Output the [x, y] coordinate of the center of the cell containing the given text.  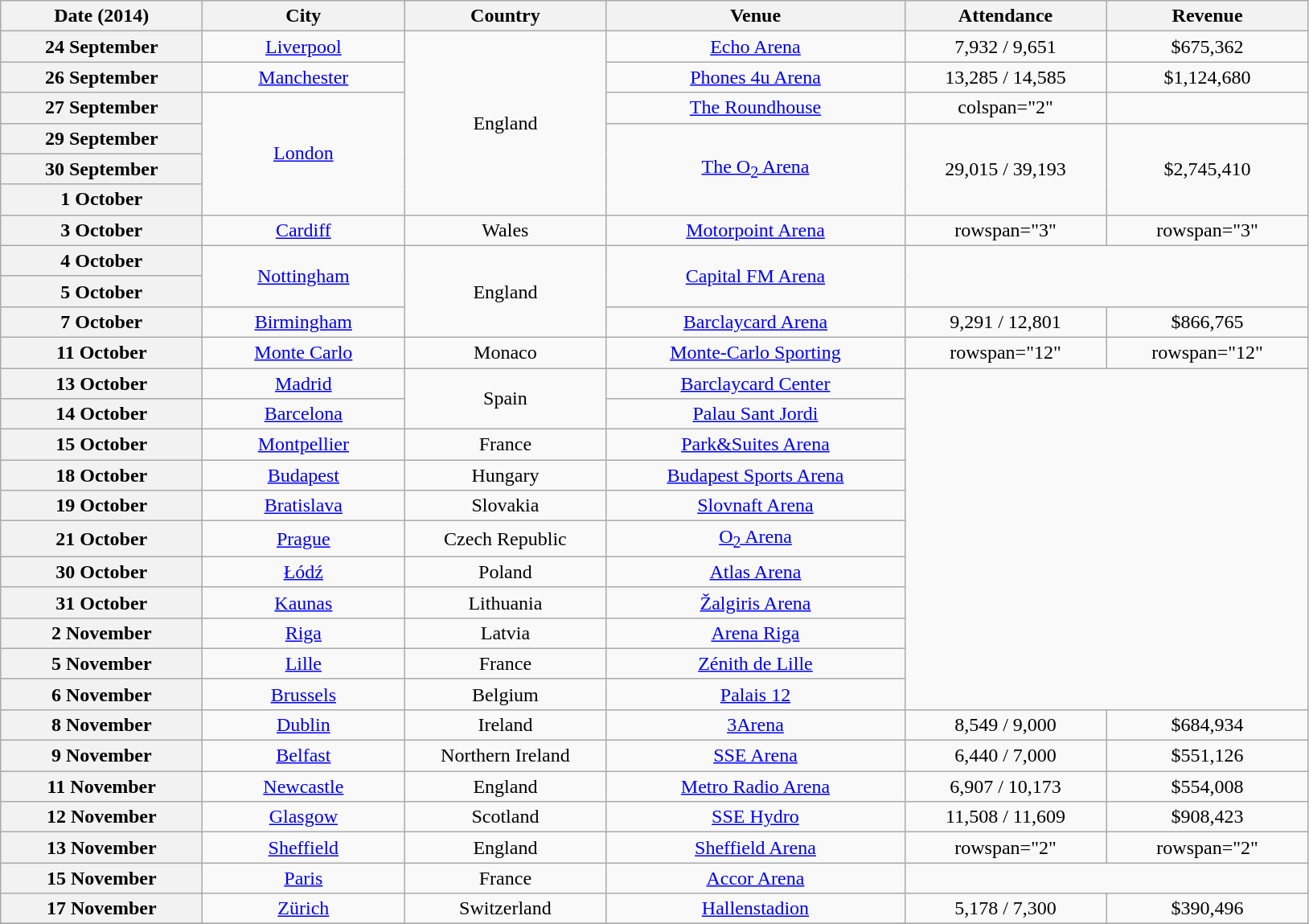
Motorpoint Arena [756, 230]
Sheffield [304, 848]
Montpellier [304, 445]
29 September [101, 138]
12 November [101, 817]
Budapest Sports Arena [756, 475]
13 October [101, 384]
Lithuania [505, 602]
Park&Suites Arena [756, 445]
5,178 / 7,300 [1005, 909]
Monaco [505, 352]
Hallenstadion [756, 909]
Newcastle [304, 786]
$390,496 [1208, 909]
Lille [304, 663]
29,015 / 39,193 [1005, 169]
14 October [101, 414]
Birmingham [304, 322]
$866,765 [1208, 322]
15 October [101, 445]
Metro Radio Arena [756, 786]
Slovakia [505, 506]
$1,124,680 [1208, 77]
Capital FM Arena [756, 276]
6,440 / 7,000 [1005, 756]
4 October [101, 261]
17 November [101, 909]
13,285 / 14,585 [1005, 77]
Phones 4u Arena [756, 77]
SSE Hydro [756, 817]
Northern Ireland [505, 756]
27 September [101, 108]
8 November [101, 725]
Manchester [304, 77]
Echo Arena [756, 47]
City [304, 16]
6,907 / 10,173 [1005, 786]
Brussels [304, 694]
Latvia [505, 633]
7 October [101, 322]
Liverpool [304, 47]
Scotland [505, 817]
colspan="2" [1005, 108]
Zénith de Lille [756, 663]
Palau Sant Jordi [756, 414]
Monte-Carlo Sporting [756, 352]
Dublin [304, 725]
30 October [101, 572]
9,291 / 12,801 [1005, 322]
O2 Arena [756, 539]
11,508 / 11,609 [1005, 817]
Accor Arena [756, 878]
Switzerland [505, 909]
3Arena [756, 725]
Bratislava [304, 506]
2 November [101, 633]
Venue [756, 16]
8,549 / 9,000 [1005, 725]
Łódź [304, 572]
Madrid [304, 384]
11 November [101, 786]
Atlas Arena [756, 572]
SSE Arena [756, 756]
Barclaycard Center [756, 384]
$2,745,410 [1208, 169]
9 November [101, 756]
Zürich [304, 909]
Czech Republic [505, 539]
Barclaycard Arena [756, 322]
Attendance [1005, 16]
Sheffield Arena [756, 848]
Cardiff [304, 230]
1 October [101, 199]
Budapest [304, 475]
Country [505, 16]
Date (2014) [101, 16]
18 October [101, 475]
Revenue [1208, 16]
5 November [101, 663]
$684,934 [1208, 725]
11 October [101, 352]
5 October [101, 291]
$551,126 [1208, 756]
Wales [505, 230]
Barcelona [304, 414]
Palais 12 [756, 694]
Poland [505, 572]
Slovnaft Arena [756, 506]
6 November [101, 694]
Spain [505, 399]
The O2 Arena [756, 169]
The Roundhouse [756, 108]
Žalgiris Arena [756, 602]
Ireland [505, 725]
21 October [101, 539]
7,932 / 9,651 [1005, 47]
26 September [101, 77]
Arena Riga [756, 633]
24 September [101, 47]
$675,362 [1208, 47]
Riga [304, 633]
19 October [101, 506]
3 October [101, 230]
Monte Carlo [304, 352]
30 September [101, 169]
Belgium [505, 694]
13 November [101, 848]
$554,008 [1208, 786]
Belfast [304, 756]
Kaunas [304, 602]
$908,423 [1208, 817]
London [304, 154]
Paris [304, 878]
Prague [304, 539]
Nottingham [304, 276]
Glasgow [304, 817]
31 October [101, 602]
15 November [101, 878]
Hungary [505, 475]
